Search for the cell housing the specified text and yield its (X, Y) center coordinate. 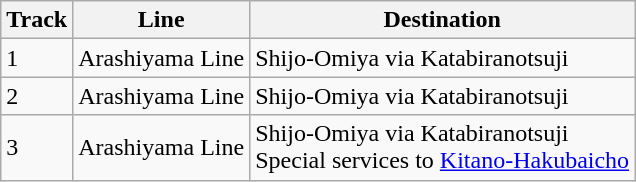
2 (37, 96)
3 (37, 148)
Shijo-Omiya via KatabiranotsujiSpecial services to Kitano-Hakubaicho (442, 148)
1 (37, 58)
Line (162, 20)
Destination (442, 20)
Track (37, 20)
